Pinpoint the cell where the given text exists, returning its [x, y] midpoint coordinate. 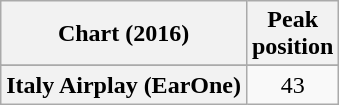
Chart (2016) [124, 34]
43 [292, 85]
Italy Airplay (EarOne) [124, 85]
Peakposition [292, 34]
